Scan for the cell matching the given text and deliver its (x, y) coordinate at center. 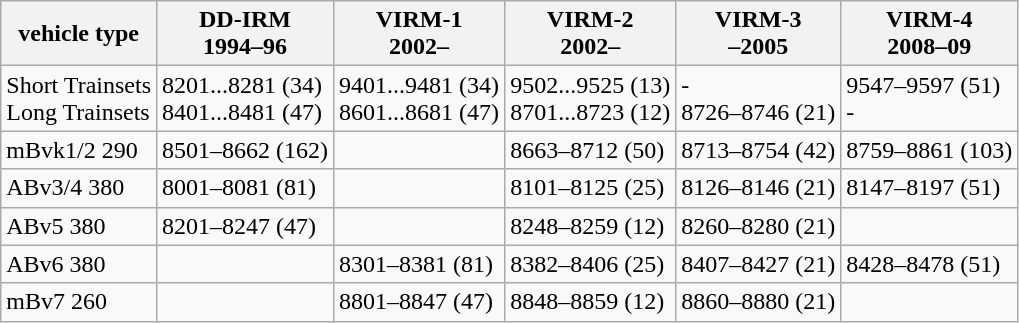
8201...8281 (34)8401...8481 (47) (246, 98)
8663–8712 (50) (590, 150)
9502...9525 (13)8701...8723 (12) (590, 98)
8201–8247 (47) (246, 226)
8301–8381 (81) (420, 264)
8260–8280 (21) (758, 226)
VIRM-22002– (590, 34)
8759–8861 (103) (930, 150)
vehicle type (79, 34)
8248–8259 (12) (590, 226)
VIRM-3–2005 (758, 34)
8848–8859 (12) (590, 302)
VIRM-12002– (420, 34)
8001–8081 (81) (246, 188)
VIRM-42008–09 (930, 34)
mBvk1/2 290 (79, 150)
8501–8662 (162) (246, 150)
ABv5 380 (79, 226)
DD-IRM1994–96 (246, 34)
8428–8478 (51) (930, 264)
8101–8125 (25) (590, 188)
-8726–8746 (21) (758, 98)
9401...9481 (34)8601...8681 (47) (420, 98)
8382–8406 (25) (590, 264)
8407–8427 (21) (758, 264)
Short TrainsetsLong Trainsets (79, 98)
8126–8146 (21) (758, 188)
8801–8847 (47) (420, 302)
mBv7 260 (79, 302)
ABv3/4 380 (79, 188)
8713–8754 (42) (758, 150)
9547–9597 (51)- (930, 98)
8860–8880 (21) (758, 302)
8147–8197 (51) (930, 188)
ABv6 380 (79, 264)
